Determine the (X, Y) coordinate at the center of the cell enclosing the given text.  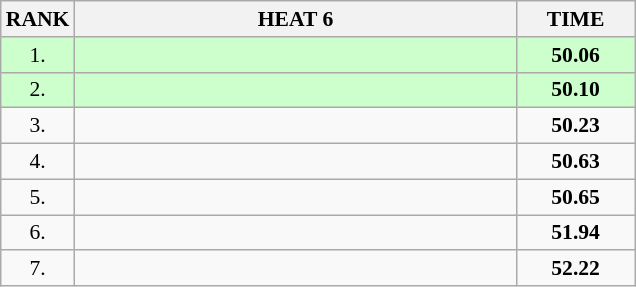
52.22 (576, 269)
3. (38, 126)
7. (38, 269)
RANK (38, 19)
50.23 (576, 126)
TIME (576, 19)
50.10 (576, 90)
51.94 (576, 233)
50.06 (576, 55)
4. (38, 162)
HEAT 6 (295, 19)
50.65 (576, 197)
1. (38, 55)
6. (38, 233)
5. (38, 197)
2. (38, 90)
50.63 (576, 162)
